Return the [x, y] coordinate for the center point of the cell that contains the specified text.  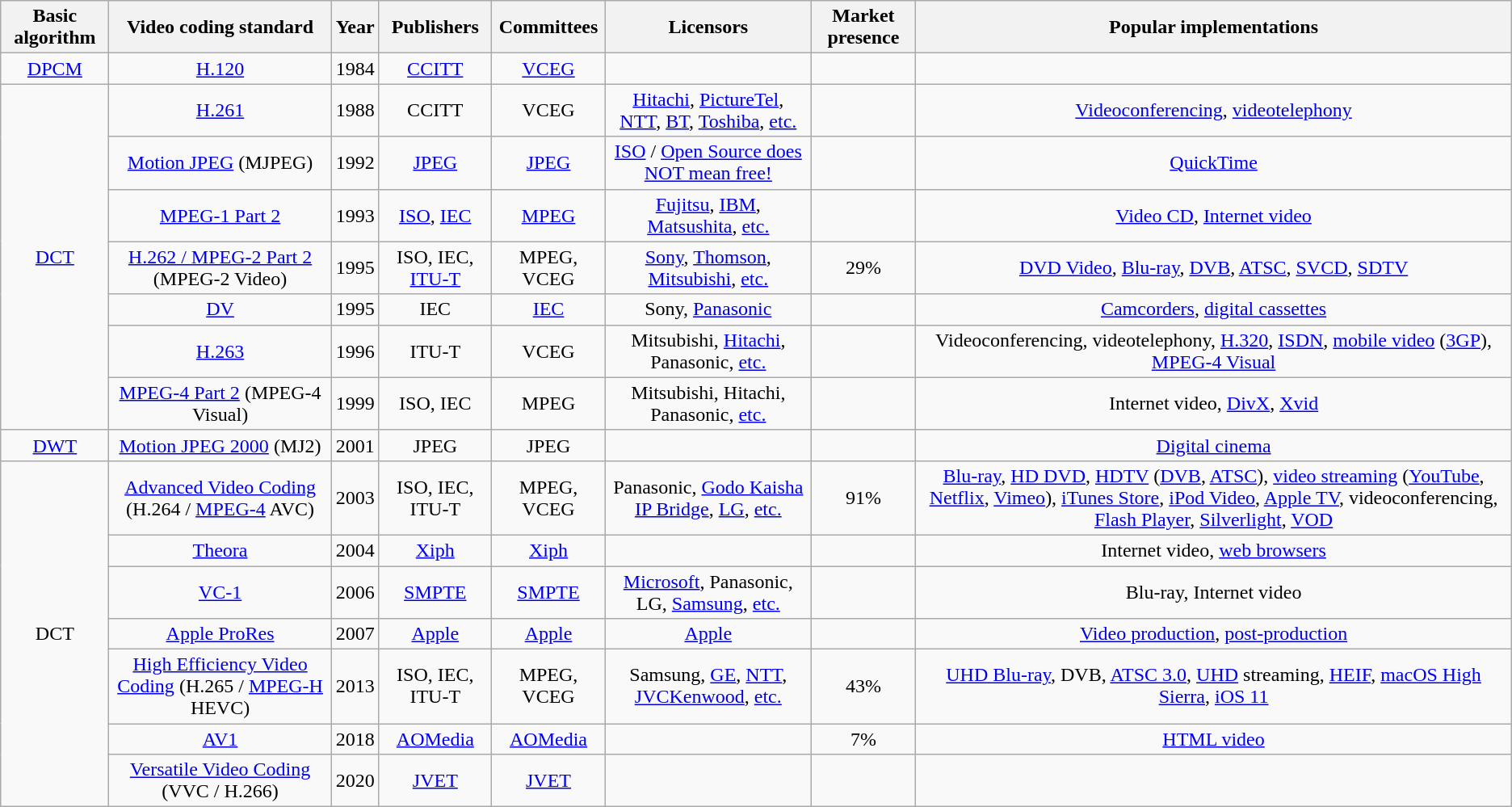
Versatile Video Coding (VVC / H.266) [220, 780]
VC-1 [220, 591]
MPEG-1 Part 2 [220, 215]
High Efficiency Video Coding (H.265 / MPEG-H HEVC) [220, 687]
Year [355, 27]
2013 [355, 687]
DWT [55, 445]
2020 [355, 780]
2004 [355, 550]
1993 [355, 215]
ISO / Open Source does NOT mean free! [708, 163]
Fujitsu, IBM, Matsushita, etc. [708, 215]
H.261 [220, 110]
Panasonic, Godo Kaisha IP Bridge, LG, etc. [708, 498]
7% [863, 739]
Apple ProRes [220, 634]
Sony, Thomson, Mitsubishi, etc. [708, 268]
H.262 / MPEG-2 Part 2 (MPEG-2 Video) [220, 268]
1988 [355, 110]
Popular implementations [1213, 27]
1996 [355, 351]
QuickTime [1213, 163]
2001 [355, 445]
ITU-T [435, 351]
2018 [355, 739]
HTML video [1213, 739]
Internet video, web browsers [1213, 550]
DVD Video, Blu-ray, DVB, ATSC, SVCD, SDTV [1213, 268]
Camcorders, digital cassettes [1213, 309]
Video production, post-production [1213, 634]
Video CD, Internet video [1213, 215]
1984 [355, 69]
H.263 [220, 351]
Videoconferencing, videotelephony, H.320, ISDN, mobile video (3GP), MPEG-4 Visual [1213, 351]
91% [863, 498]
Microsoft, Panasonic, LG, Samsung, etc. [708, 591]
Basic algorithm [55, 27]
Video coding standard [220, 27]
Blu-ray, Internet video [1213, 591]
1999 [355, 404]
Hitachi, PictureTel, NTT, BT, Toshiba, etc. [708, 110]
Digital cinema [1213, 445]
Videoconferencing, videotelephony [1213, 110]
UHD Blu-ray, DVB, ATSC 3.0, UHD streaming, HEIF, macOS High Sierra, iOS 11 [1213, 687]
Internet video, DivX, Xvid [1213, 404]
Motion JPEG 2000 (MJ2) [220, 445]
Theora [220, 550]
Publishers [435, 27]
2007 [355, 634]
Advanced Video Coding (H.264 / MPEG-4 AVC) [220, 498]
AV1 [220, 739]
MPEG-4 Part 2 (MPEG-4 Visual) [220, 404]
Sony, Panasonic [708, 309]
Market presence [863, 27]
2006 [355, 591]
2003 [355, 498]
29% [863, 268]
Committees [548, 27]
43% [863, 687]
Licensors [708, 27]
DV [220, 309]
Motion JPEG (MJPEG) [220, 163]
Samsung, GE, NTT, JVCKenwood, etc. [708, 687]
DPCM [55, 69]
1992 [355, 163]
H.120 [220, 69]
